Return [X, Y] of the center of cell containing provided text 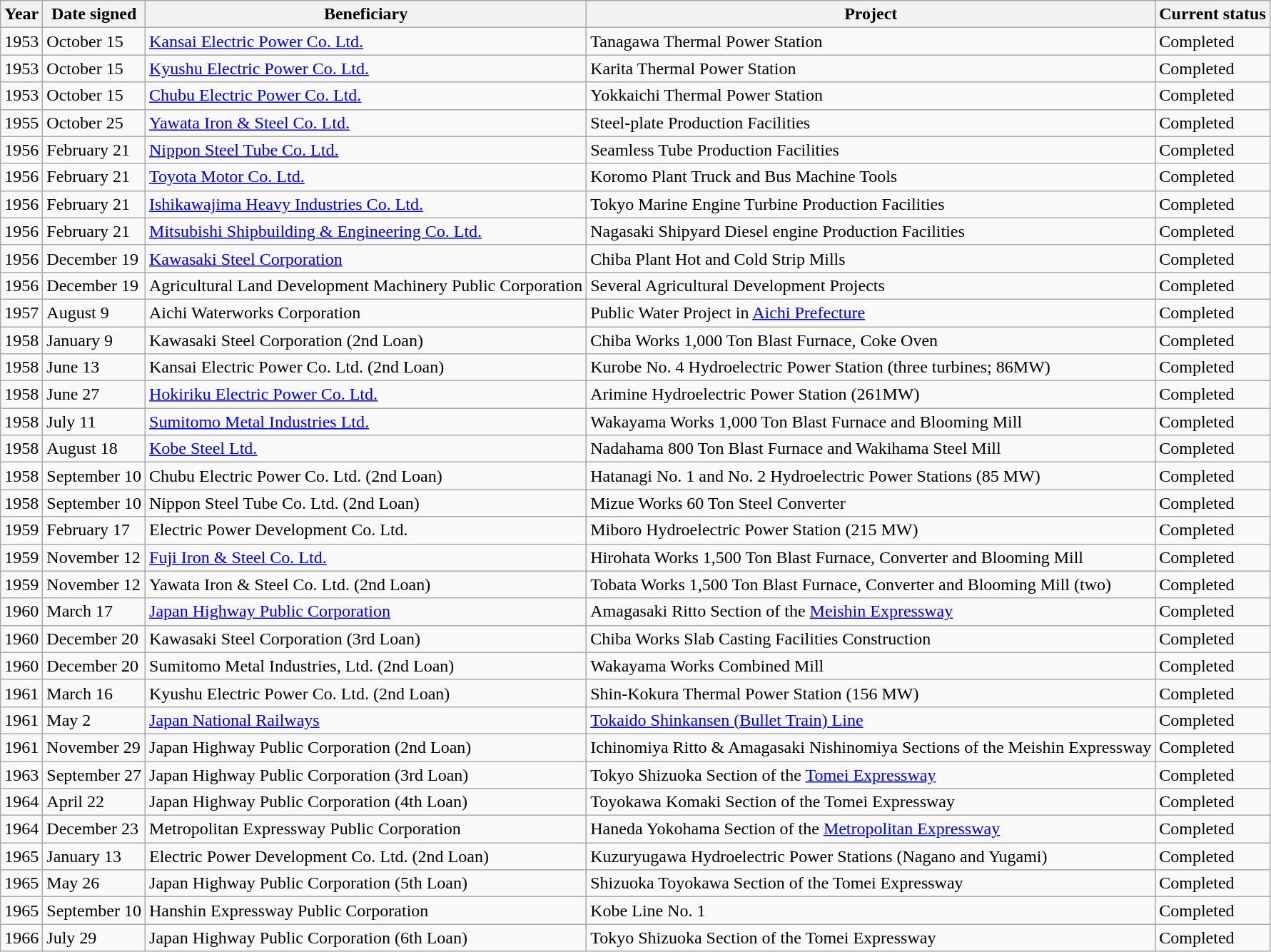
August 18 [94, 449]
Kawasaki Steel Corporation [366, 258]
Kobe Line No. 1 [871, 911]
Japan Highway Public Corporation (2nd Loan) [366, 747]
Japan National Railways [366, 720]
Current status [1213, 14]
Year [21, 14]
Nippon Steel Tube Co. Ltd. (2nd Loan) [366, 503]
1955 [21, 123]
September 27 [94, 774]
Shin-Kokura Thermal Power Station (156 MW) [871, 693]
Wakayama Works 1,000 Ton Blast Furnace and Blooming Mill [871, 422]
1963 [21, 774]
March 16 [94, 693]
Koromo Plant Truck and Bus Machine Tools [871, 177]
Date signed [94, 14]
January 9 [94, 340]
Karita Thermal Power Station [871, 69]
Arimine Hydroelectric Power Station (261MW) [871, 395]
Fuji Iron & Steel Co. Ltd. [366, 557]
Ichinomiya Ritto & Amagasaki Nishinomiya Sections of the Meishin Expressway [871, 747]
Yawata Iron & Steel Co. Ltd. (2nd Loan) [366, 584]
Tokyo Marine Engine Turbine Production Facilities [871, 204]
Nadahama 800 Ton Blast Furnace and Wakihama Steel Mill [871, 449]
Kansai Electric Power Co. Ltd. [366, 41]
Chubu Electric Power Co. Ltd. (2nd Loan) [366, 476]
Toyokawa Komaki Section of the Tomei Expressway [871, 802]
May 26 [94, 883]
Kuzuryugawa Hydroelectric Power Stations (Nagano and Yugami) [871, 856]
Kyushu Electric Power Co. Ltd. (2nd Loan) [366, 693]
June 27 [94, 395]
November 29 [94, 747]
Chiba Works 1,000 Ton Blast Furnace, Coke Oven [871, 340]
January 13 [94, 856]
Kurobe No. 4 Hydroelectric Power Station (three turbines; 86MW) [871, 368]
Kyushu Electric Power Co. Ltd. [366, 69]
December 23 [94, 829]
Agricultural Land Development Machinery Public Corporation [366, 285]
Electric Power Development Co. Ltd. [366, 530]
Nippon Steel Tube Co. Ltd. [366, 150]
Ishikawajima Heavy Industries Co. Ltd. [366, 204]
Kawasaki Steel Corporation (3rd Loan) [366, 639]
Amagasaki Ritto Section of the Meishin Expressway [871, 612]
Sumitomo Metal Industries Ltd. [366, 422]
Nagasaki Shipyard Diesel engine Production Facilities [871, 231]
Miboro Hydroelectric Power Station (215 MW) [871, 530]
Aichi Waterworks Corporation [366, 313]
Electric Power Development Co. Ltd. (2nd Loan) [366, 856]
Public Water Project in Aichi Prefecture [871, 313]
Yokkaichi Thermal Power Station [871, 96]
Haneda Yokohama Section of the Metropolitan Expressway [871, 829]
Chubu Electric Power Co. Ltd. [366, 96]
October 25 [94, 123]
Chiba Works Slab Casting Facilities Construction [871, 639]
Hanshin Expressway Public Corporation [366, 911]
Beneficiary [366, 14]
Several Agricultural Development Projects [871, 285]
Shizuoka Toyokawa Section of the Tomei Expressway [871, 883]
1966 [21, 938]
Chiba Plant Hot and Cold Strip Mills [871, 258]
Project [871, 14]
April 22 [94, 802]
Japan Highway Public Corporation (5th Loan) [366, 883]
March 17 [94, 612]
Kansai Electric Power Co. Ltd. (2nd Loan) [366, 368]
August 9 [94, 313]
Tanagawa Thermal Power Station [871, 41]
1957 [21, 313]
July 29 [94, 938]
Wakayama Works Combined Mill [871, 666]
Japan Highway Public Corporation (3rd Loan) [366, 774]
Metropolitan Expressway Public Corporation [366, 829]
Seamless Tube Production Facilities [871, 150]
Hirohata Works 1,500 Ton Blast Furnace, Converter and Blooming Mill [871, 557]
Kobe Steel Ltd. [366, 449]
Sumitomo Metal Industries, Ltd. (2nd Loan) [366, 666]
Tokaido Shinkansen (Bullet Train) Line [871, 720]
Mitsubishi Shipbuilding & Engineering Co. Ltd. [366, 231]
Steel-plate Production Facilities [871, 123]
Tobata Works 1,500 Ton Blast Furnace, Converter and Blooming Mill (two) [871, 584]
February 17 [94, 530]
July 11 [94, 422]
Toyota Motor Co. Ltd. [366, 177]
Hokiriku Electric Power Co. Ltd. [366, 395]
Japan Highway Public Corporation (4th Loan) [366, 802]
May 2 [94, 720]
Yawata Iron & Steel Co. Ltd. [366, 123]
Hatanagi No. 1 and No. 2 Hydroelectric Power Stations (85 MW) [871, 476]
Japan Highway Public Corporation (6th Loan) [366, 938]
June 13 [94, 368]
Japan Highway Public Corporation [366, 612]
Kawasaki Steel Corporation (2nd Loan) [366, 340]
Mizue Works 60 Ton Steel Converter [871, 503]
